Output the (X, Y) coordinate of the center of the cell containing the given text.  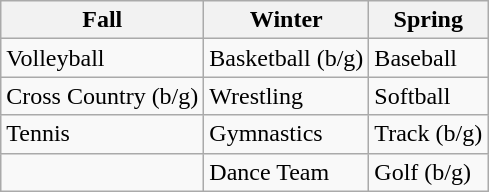
Gymnastics (286, 134)
Dance Team (286, 172)
Cross Country (b/g) (102, 96)
Basketball (b/g) (286, 58)
Fall (102, 20)
Golf (b/g) (428, 172)
Tennis (102, 134)
Spring (428, 20)
Softball (428, 96)
Track (b/g) (428, 134)
Wrestling (286, 96)
Volleyball (102, 58)
Baseball (428, 58)
Winter (286, 20)
